Identify which cell holds the provided text, then report its [X, Y] central coordinate. 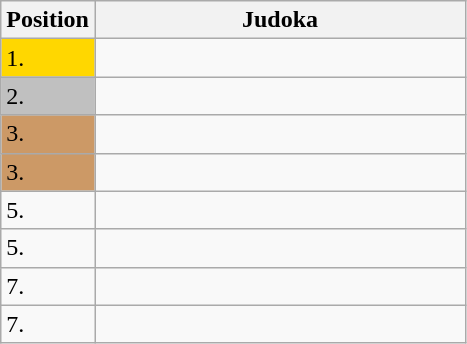
2. [48, 96]
Position [48, 20]
1. [48, 58]
Judoka [280, 20]
